Pinpoint the cell where the given text exists, returning its (X, Y) midpoint coordinate. 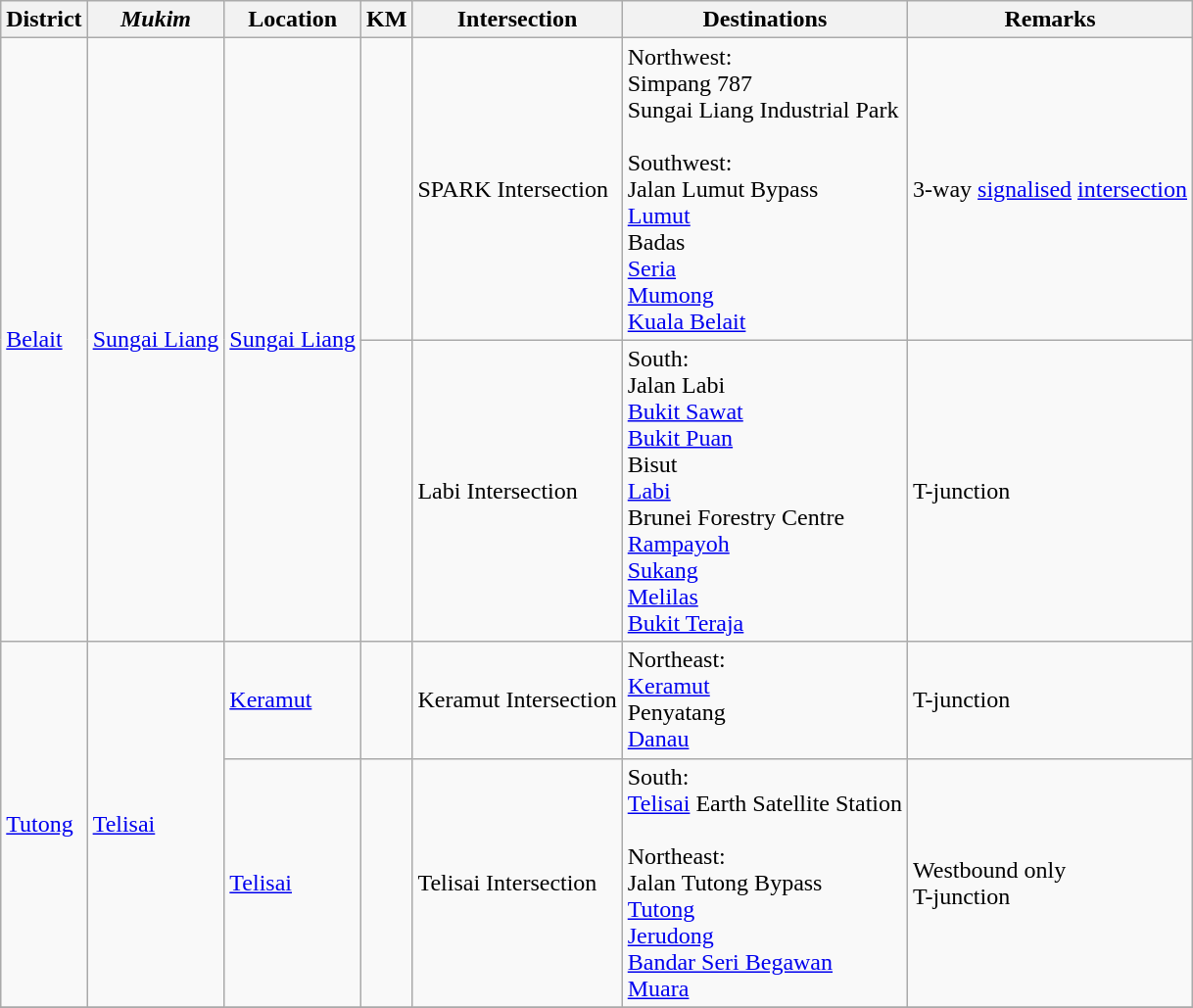
Westbound onlyT-junction (1050, 883)
Keramut Intersection (517, 699)
Northeast:KeramutPenyatangDanau (764, 699)
South:Telisai Earth Satellite StationNortheast: Jalan Tutong BypassTutongJerudongBandar Seri BegawanMuara (764, 883)
Telisai Intersection (517, 883)
Remarks (1050, 20)
Northwest:Simpang 787Sungai Liang Industrial ParkSouthwest: Jalan Lumut BypassLumutBadasSeriaMumongKuala Belait (764, 189)
Tutong (44, 825)
District (44, 20)
KM (387, 20)
Labi Intersection (517, 491)
Mukim (156, 20)
3-way signalised intersection (1050, 189)
Intersection (517, 20)
South:Jalan LabiBukit SawatBukit PuanBisutLabiBrunei Forestry CentreRampayohSukangMelilasBukit Teraja (764, 491)
Destinations (764, 20)
Location (293, 20)
Belait (44, 340)
SPARK Intersection (517, 189)
Keramut (293, 699)
